Capture the cell that displays the provided text and extract its [x, y] central coordinate. 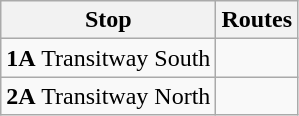
1A Transitway South [108, 58]
Stop [108, 20]
2A Transitway North [108, 96]
Routes [257, 20]
